Identify which cell holds the provided text, then report its [X, Y] central coordinate. 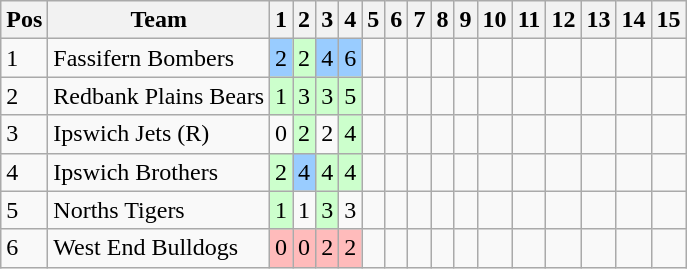
Team [159, 20]
8 [442, 20]
15 [668, 20]
Ipswich Brothers [159, 172]
11 [529, 20]
Ipswich Jets (R) [159, 134]
Norths Tigers [159, 210]
Pos [24, 20]
Redbank Plains Bears [159, 96]
13 [598, 20]
West End Bulldogs [159, 248]
14 [634, 20]
7 [420, 20]
9 [466, 20]
Fassifern Bombers [159, 58]
12 [564, 20]
10 [494, 20]
